Output the [x, y] coordinate of the center of the cell containing the given text.  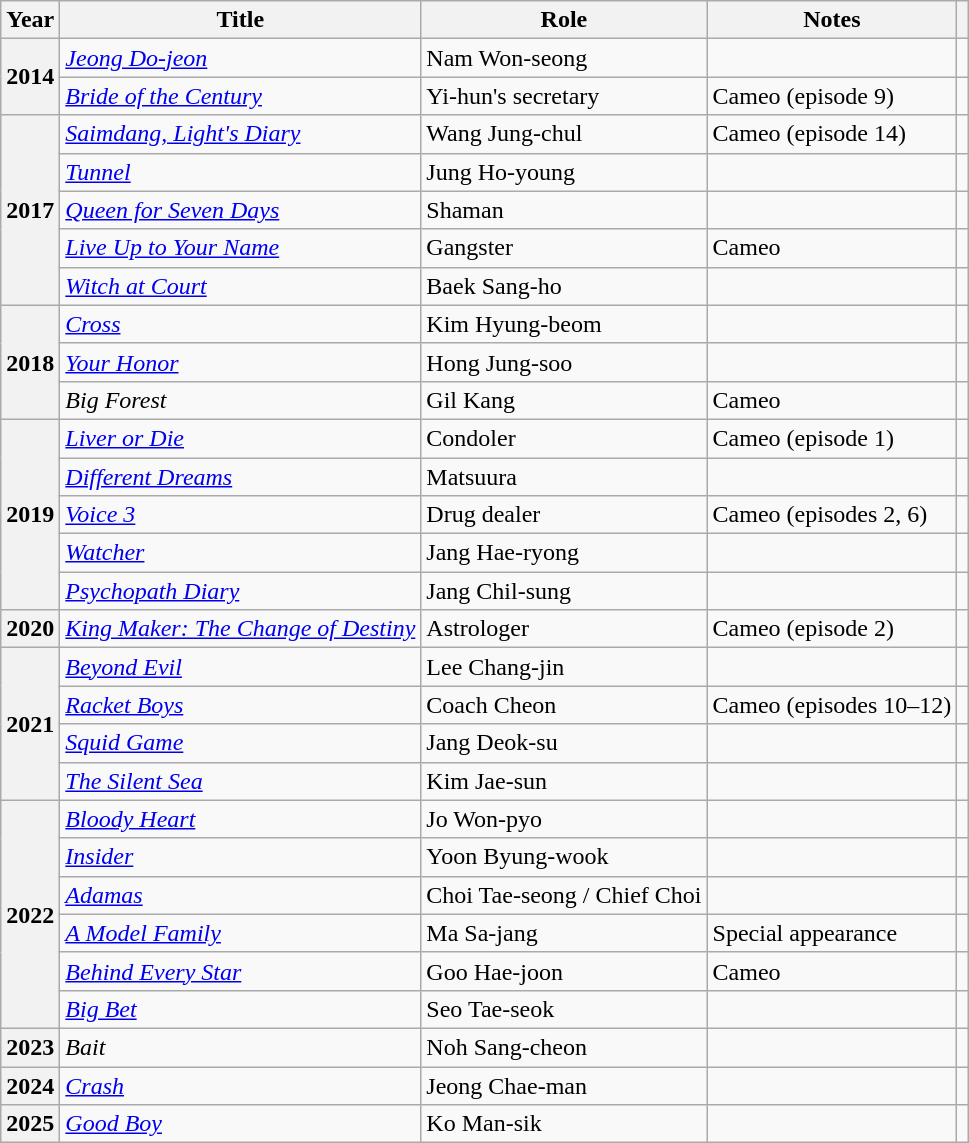
Year [30, 20]
A Model Family [240, 933]
Witch at Court [240, 286]
2018 [30, 362]
Bride of the Century [240, 96]
Voice 3 [240, 515]
Jang Deok-su [564, 743]
Kim Jae-sun [564, 781]
Wang Jung-chul [564, 134]
Live Up to Your Name [240, 248]
Cameo (episodes 10–12) [832, 705]
2019 [30, 514]
Bloody Heart [240, 819]
Insider [240, 857]
Cross [240, 324]
2017 [30, 210]
Condoler [564, 438]
Drug dealer [564, 515]
Saimdang, Light's Diary [240, 134]
Big Bet [240, 1009]
Yi-hun's secretary [564, 96]
The Silent Sea [240, 781]
2022 [30, 914]
Behind Every Star [240, 971]
Shaman [564, 210]
2023 [30, 1047]
2020 [30, 629]
2024 [30, 1085]
Gil Kang [564, 400]
Liver or Die [240, 438]
Watcher [240, 553]
Lee Chang-jin [564, 667]
Baek Sang-ho [564, 286]
Noh Sang-cheon [564, 1047]
Hong Jung-soo [564, 362]
Psychopath Diary [240, 591]
Jung Ho-young [564, 172]
Choi Tae-seong / Chief Choi [564, 895]
Bait [240, 1047]
Title [240, 20]
Adamas [240, 895]
Jeong Chae-man [564, 1085]
Big Forest [240, 400]
Notes [832, 20]
Queen for Seven Days [240, 210]
Your Honor [240, 362]
Cameo (episode 9) [832, 96]
Jang Chil-sung [564, 591]
2025 [30, 1124]
Goo Hae-joon [564, 971]
Cameo (episode 1) [832, 438]
Matsuura [564, 477]
King Maker: The Change of Destiny [240, 629]
Jo Won-pyo [564, 819]
Special appearance [832, 933]
Kim Hyung-beom [564, 324]
Tunnel [240, 172]
Ma Sa-jang [564, 933]
Jeong Do-jeon [240, 58]
Seo Tae-seok [564, 1009]
Nam Won-seong [564, 58]
Ko Man-sik [564, 1124]
Gangster [564, 248]
Astrologer [564, 629]
Cameo (episodes 2, 6) [832, 515]
2021 [30, 724]
Cameo (episode 14) [832, 134]
Coach Cheon [564, 705]
Squid Game [240, 743]
Cameo (episode 2) [832, 629]
Racket Boys [240, 705]
Beyond Evil [240, 667]
2014 [30, 77]
Good Boy [240, 1124]
Crash [240, 1085]
Jang Hae-ryong [564, 553]
Yoon Byung-wook [564, 857]
Role [564, 20]
Different Dreams [240, 477]
